Provide the (x, y) coordinate of the cell's center where the given text is located.  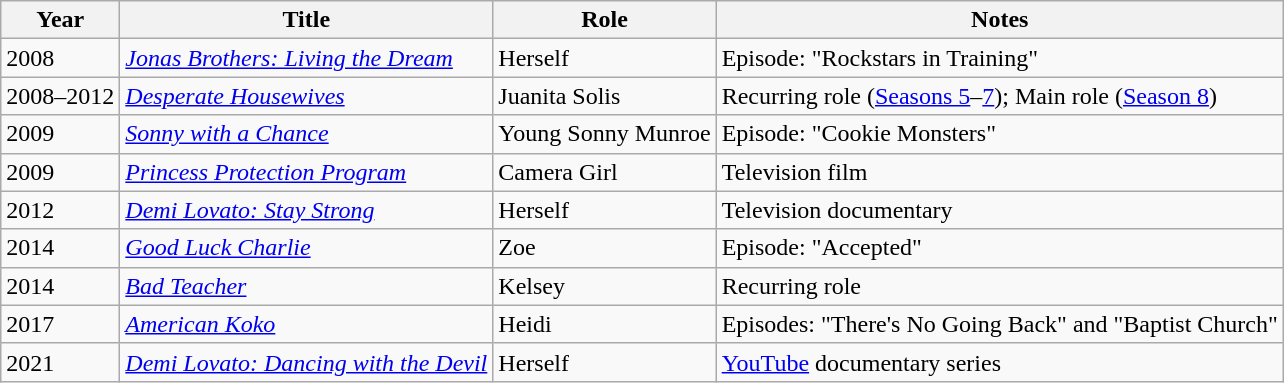
2021 (60, 362)
Title (306, 20)
Television film (1000, 172)
Episode: "Accepted" (1000, 248)
Year (60, 20)
Episode: "Rockstars in Training" (1000, 58)
2008 (60, 58)
Demi Lovato: Dancing with the Devil (306, 362)
2008–2012 (60, 96)
Desperate Housewives (306, 96)
Young Sonny Munroe (604, 134)
Princess Protection Program (306, 172)
Episode: "Cookie Monsters" (1000, 134)
Episodes: "There's No Going Back" and "Baptist Church" (1000, 324)
American Koko (306, 324)
2012 (60, 210)
Television documentary (1000, 210)
Zoe (604, 248)
Role (604, 20)
YouTube documentary series (1000, 362)
Recurring role (1000, 286)
Demi Lovato: Stay Strong (306, 210)
Jonas Brothers: Living the Dream (306, 58)
Good Luck Charlie (306, 248)
Heidi (604, 324)
Camera Girl (604, 172)
Recurring role (Seasons 5–7); Main role (Season 8) (1000, 96)
Sonny with a Chance (306, 134)
Notes (1000, 20)
Kelsey (604, 286)
Bad Teacher (306, 286)
2017 (60, 324)
Juanita Solis (604, 96)
